Output the (X, Y) coordinate of the center of the cell containing the given text.  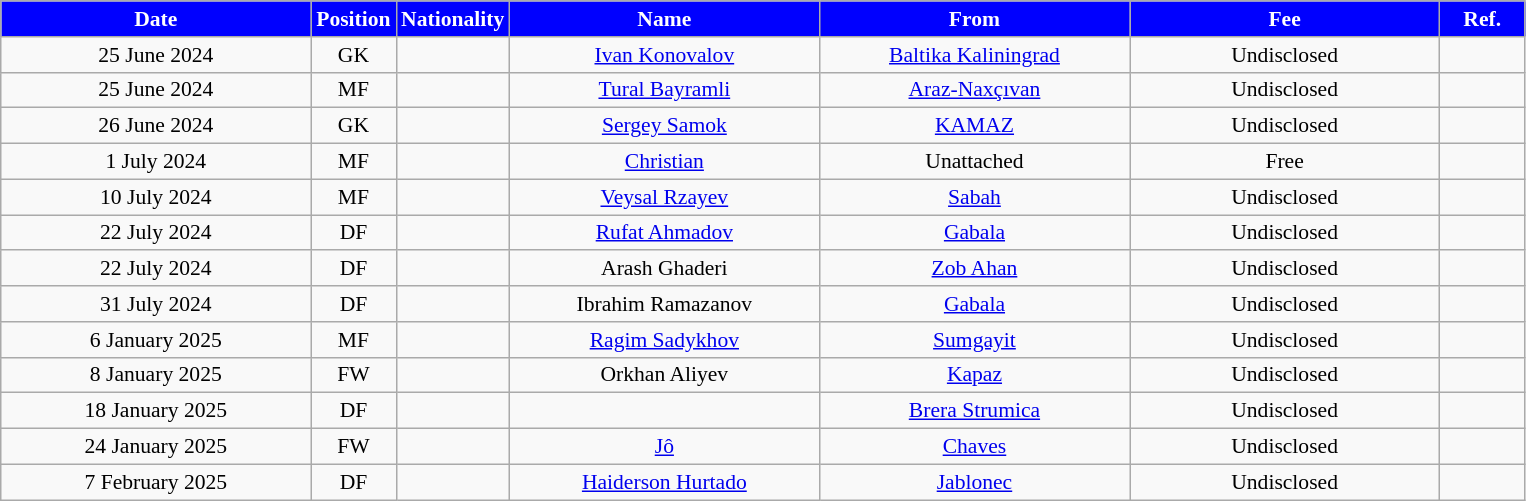
Christian (664, 162)
Brera Strumica (974, 411)
Fee (1285, 19)
Date (156, 19)
Zob Ahan (974, 269)
Ragim Sadykhov (664, 340)
Baltika Kaliningrad (974, 55)
From (974, 19)
31 July 2024 (156, 304)
Sumgayit (974, 340)
KAMAZ (974, 126)
Sergey Samok (664, 126)
Unattached (974, 162)
Ivan Konovalov (664, 55)
Free (1285, 162)
Veysal Rzayev (664, 197)
1 July 2024 (156, 162)
Position (354, 19)
Orkhan Aliyev (664, 375)
Haiderson Hurtado (664, 482)
Chaves (974, 447)
26 June 2024 (156, 126)
Jô (664, 447)
7 February 2025 (156, 482)
8 January 2025 (156, 375)
Name (664, 19)
10 July 2024 (156, 197)
Arash Ghaderi (664, 269)
Kapaz (974, 375)
18 January 2025 (156, 411)
Araz-Naxçıvan (974, 90)
Jablonec (974, 482)
Ibrahim Ramazanov (664, 304)
Nationality (452, 19)
Sabah (974, 197)
Ref. (1482, 19)
Tural Bayramli (664, 90)
24 January 2025 (156, 447)
6 January 2025 (156, 340)
Rufat Ahmadov (664, 233)
